Output the (X, Y) coordinate of the center of the cell containing the given text.  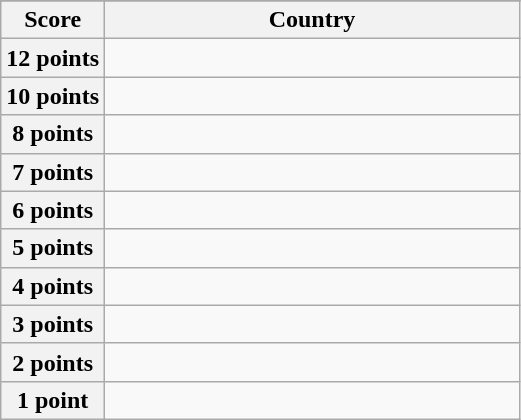
3 points (53, 324)
10 points (53, 96)
7 points (53, 172)
12 points (53, 58)
4 points (53, 286)
6 points (53, 210)
1 point (53, 400)
Score (53, 20)
2 points (53, 362)
8 points (53, 134)
5 points (53, 248)
Country (312, 20)
